Provide the [X, Y] coordinate of the cell's center where the given text is located.  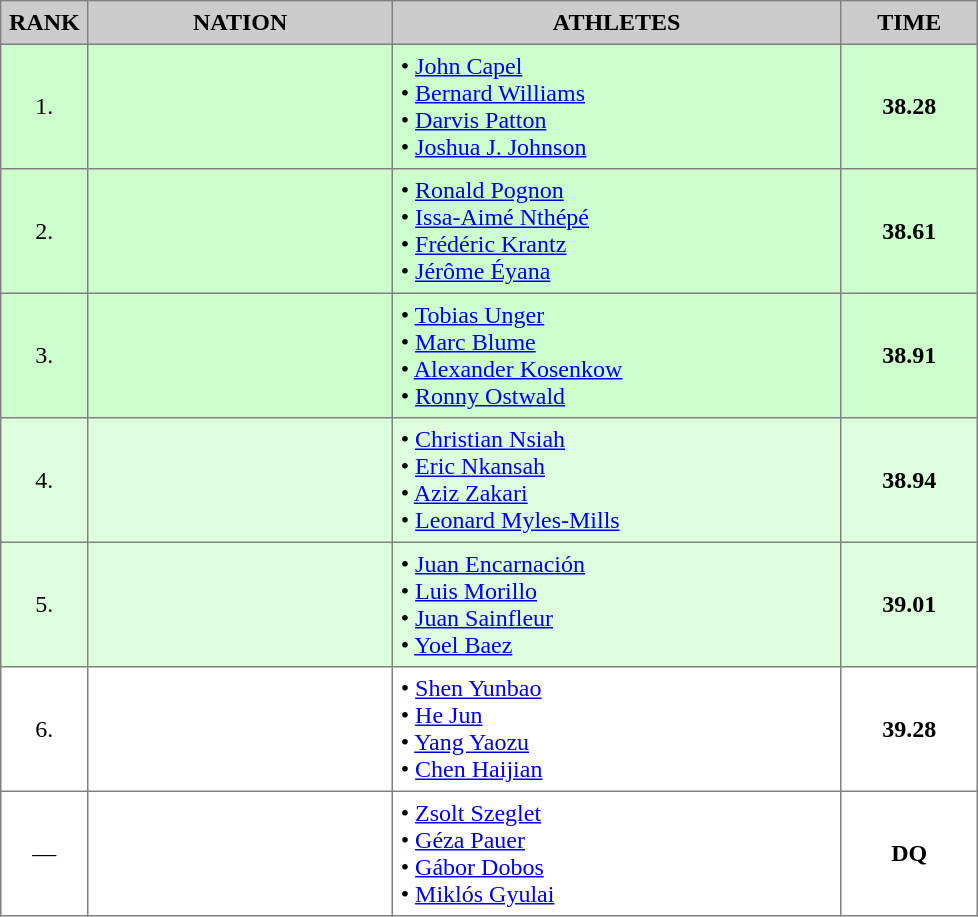
1. [44, 106]
ATHLETES [616, 23]
38.91 [909, 355]
NATION [240, 23]
• Tobias Unger• Marc Blume• Alexander Kosenkow• Ronny Ostwald [616, 355]
38.28 [909, 106]
• Juan Encarnación• Luis Morillo• Juan Sainfleur• Yoel Baez [616, 604]
39.28 [909, 729]
— [44, 853]
• Zsolt Szeglet• Géza Pauer• Gábor Dobos• Miklós Gyulai [616, 853]
38.61 [909, 231]
3. [44, 355]
4. [44, 480]
5. [44, 604]
6. [44, 729]
RANK [44, 23]
DQ [909, 853]
• Shen Yunbao• He Jun• Yang Yaozu• Chen Haijian [616, 729]
38.94 [909, 480]
39.01 [909, 604]
• John Capel• Bernard Williams• Darvis Patton• Joshua J. Johnson [616, 106]
• Ronald Pognon• Issa-Aimé Nthépé• Frédéric Krantz• Jérôme Éyana [616, 231]
• Christian Nsiah• Eric Nkansah• Aziz Zakari• Leonard Myles-Mills [616, 480]
TIME [909, 23]
2. [44, 231]
